Identify which cell holds the provided text, then report its [x, y] central coordinate. 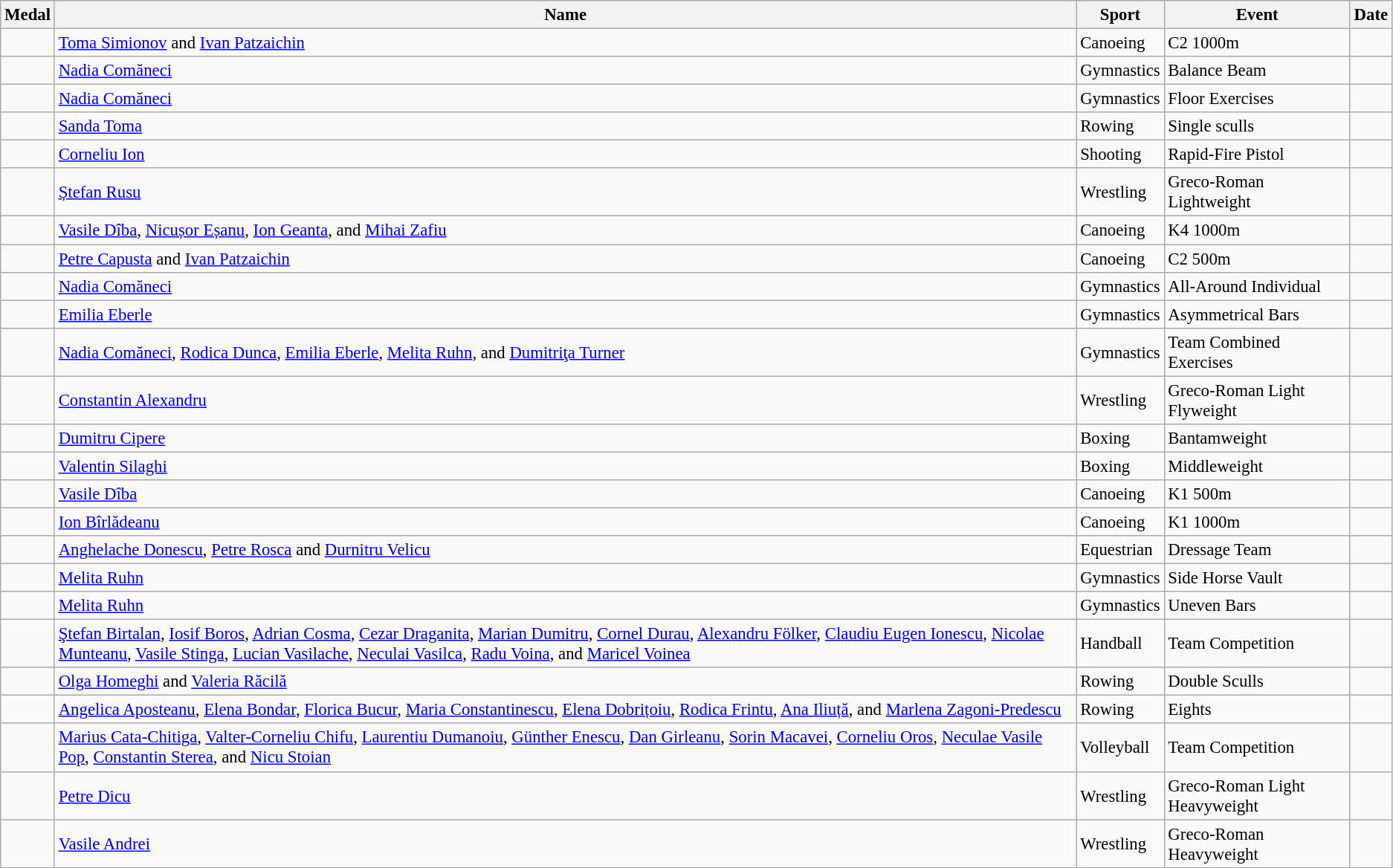
Eights [1257, 710]
Angelica Aposteanu, Elena Bondar, Florica Bucur, Maria Constantinescu, Elena Dobrițoiu, Rodica Frintu, Ana Iliuță, and Marlena Zagoni-Predescu [565, 710]
Rapid-Fire Pistol [1257, 155]
Team Combined Exercises [1257, 352]
C2 1000m [1257, 43]
Volleyball [1120, 748]
Bantamweight [1257, 438]
Greco-Roman Light Heavyweight [1257, 795]
Floor Exercises [1257, 99]
Petre Capusta and Ivan Patzaichin [565, 259]
Handball [1120, 644]
Single sculls [1257, 126]
Greco-Roman Heavyweight [1257, 844]
Valentin Silaghi [565, 466]
Emilia Eberle [565, 314]
Sanda Toma [565, 126]
Petre Dicu [565, 795]
Event [1257, 15]
Balance Beam [1257, 71]
Vasile Dîba, Nicușor Eșanu, Ion Geanta, and Mihai Zafiu [565, 230]
Vasile Andrei [565, 844]
Nadia Comăneci, Rodica Dunca, Emilia Eberle, Melita Ruhn, and Dumitriţa Turner [565, 352]
Olga Homeghi and Valeria Răcilă [565, 681]
Medal [28, 15]
Ștefan Rusu [565, 192]
K1 1000m [1257, 522]
Corneliu Ion [565, 155]
Side Horse Vault [1257, 578]
All-Around Individual [1257, 286]
Greco-Roman Lightweight [1257, 192]
Constantin Alexandru [565, 400]
Anghelache Donescu, Petre Rosca and Durnitru Velicu [565, 550]
Sport [1120, 15]
Equestrian [1120, 550]
Date [1371, 15]
Dressage Team [1257, 550]
Asymmetrical Bars [1257, 314]
Vasile Dîba [565, 494]
C2 500m [1257, 259]
Greco-Roman Light Flyweight [1257, 400]
Middleweight [1257, 466]
Uneven Bars [1257, 606]
Toma Simionov and Ivan Patzaichin [565, 43]
Double Sculls [1257, 681]
Name [565, 15]
Dumitru Cipere [565, 438]
K1 500m [1257, 494]
Shooting [1120, 155]
Ion Bîrlădeanu [565, 522]
K4 1000m [1257, 230]
